Extract the (X, Y) coordinate from the center of the cell holding the provided text.  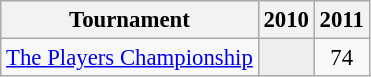
2011 (342, 20)
2010 (286, 20)
74 (342, 58)
The Players Championship (130, 58)
Tournament (130, 20)
